Output the (x, y) coordinate of the center of the cell containing the given text.  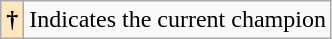
Indicates the current champion (178, 20)
† (12, 20)
